Detect which cell encompasses the target text, then output its [x, y] center coordinate. 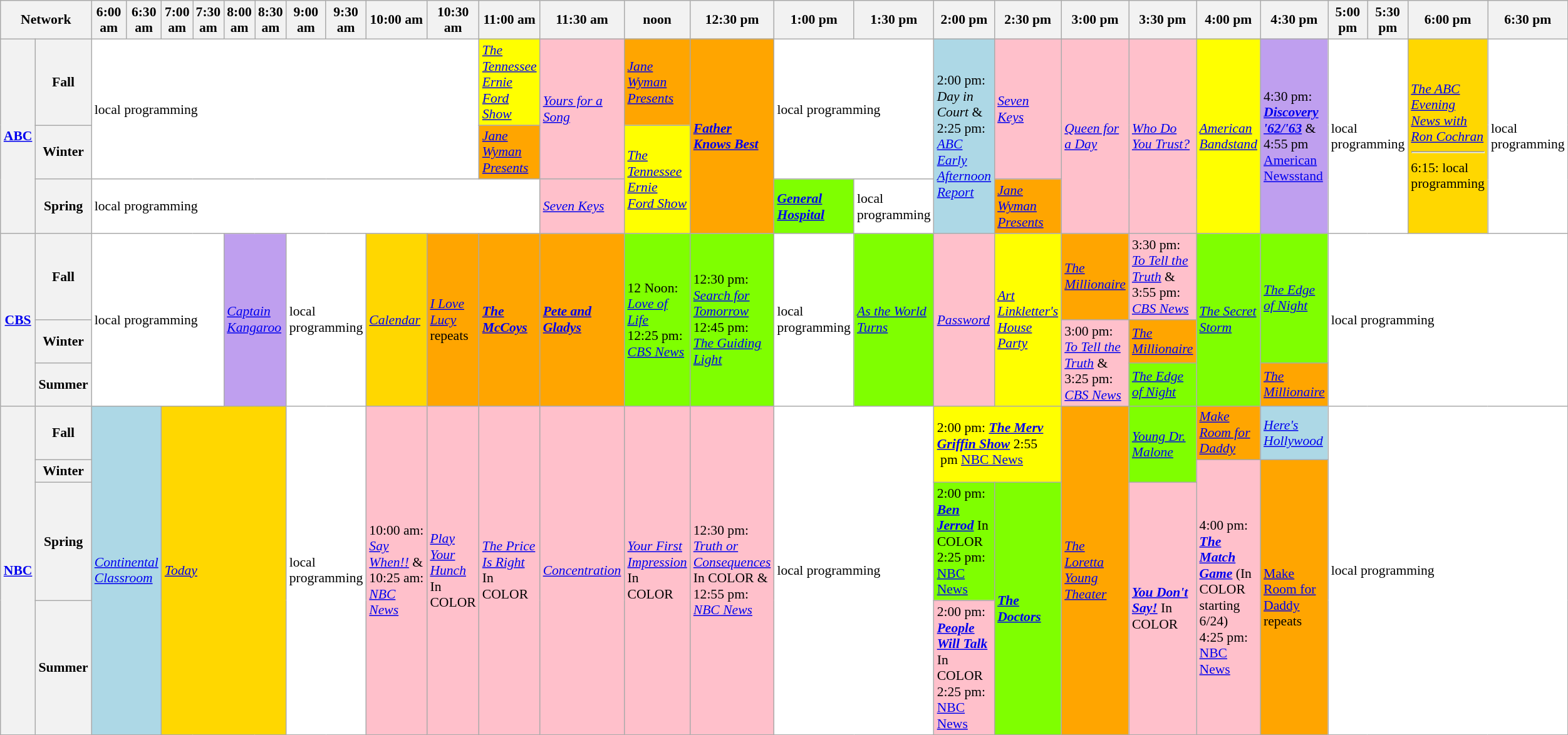
7:00 am [177, 20]
Your First Impression In COLOR [657, 570]
1:30 pm [894, 20]
Concentration [583, 570]
10:00 am [396, 20]
ABC [18, 136]
2:30 pm [1027, 20]
6:30 pm [1528, 20]
7:30 am [209, 20]
2:00 pm: People Will Talk In COLOR2:25 pm: NBC News [964, 667]
You Don't Say! In COLOR [1163, 609]
The Secret Storm [1228, 319]
The Doctors [1027, 609]
Father Knows Best [732, 136]
American Bandstand [1228, 136]
Yours for a Song [583, 109]
3:00 pm: To Tell the Truth & 3:25 pm: CBS News [1095, 363]
4:30 pm: Discovery '62/'63 & 4:55 pm American Newsstand [1294, 136]
Here's Hollywood [1294, 433]
Pete and Gladys [583, 319]
Play Your Hunch In COLOR [452, 570]
Captain Kangaroo [254, 319]
Network [46, 20]
12:30 pm: Search for Tomorrow 12:45 pm: The Guiding Light [732, 319]
10:00 am: Say When!! & 10:25 am: NBC News [396, 570]
12:30 pm: Truth or Consequences In COLOR & 12:55 pm: NBC News [732, 570]
Queen for a Day [1095, 136]
Calendar [396, 319]
Continental Classroom [127, 570]
4:00 pm: The Match Game (In COLOR starting 6/24) 4:25 pm: NBC News [1228, 597]
11:30 am [583, 20]
6:00 am [109, 20]
2:00 pm: Day in Court & 2:25 pm: ABC Early Afternoon Report [964, 136]
Art Linkletter's House Party [1027, 319]
3:30 pm [1163, 20]
The McCoys [510, 319]
9:30 am [346, 20]
noon [657, 20]
4:30 pm [1294, 20]
3:00 pm [1095, 20]
I Love Lucy repeats [452, 319]
1:00 pm [814, 20]
NBC [18, 570]
6:30 am [144, 20]
6:00 pm [1448, 20]
The ABC Evening News with Ron Cochran6:15: local programming [1448, 136]
Password [964, 319]
As the World Turns [894, 319]
5:00 pm [1348, 20]
9:00 am [306, 20]
3:30 pm: To Tell the Truth & 3:55 pm: CBS News [1163, 277]
General Hospital [814, 207]
The Loretta Young Theater [1095, 570]
2:00 pm: The Merv Griffin Show 2:55 pm NBC News [998, 444]
The Price Is Right In COLOR [510, 570]
Make Room for Daddy [1228, 433]
8:00 am [239, 20]
CBS [18, 319]
Make Room for Daddy repeats [1294, 597]
4:00 pm [1228, 20]
12 Noon: Love of Life 12:25 pm: CBS News [657, 319]
8:30 am [271, 20]
2:00 pm [964, 20]
11:00 am [510, 20]
2:00 pm: Ben Jerrod In COLOR 2:25 pm: NBC News [964, 542]
Young Dr. Malone [1163, 444]
Today [224, 570]
Who Do You Trust? [1163, 136]
5:30 pm [1388, 20]
12:30 pm [732, 20]
10:30 am [452, 20]
